Scan for the cell matching the given text and deliver its (x, y) coordinate at center. 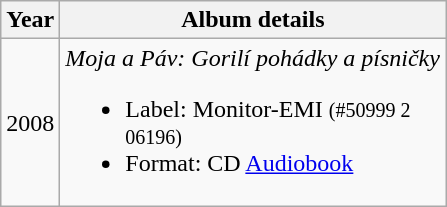
Year (30, 20)
Album details (253, 20)
2008 (30, 122)
Moja a Páv: Gorilí pohádky a písničkyLabel: Monitor-EMI (#50999 2 06196)Format: CD Audiobook (253, 122)
